Scan for the cell matching the given text and deliver its (x, y) coordinate at center. 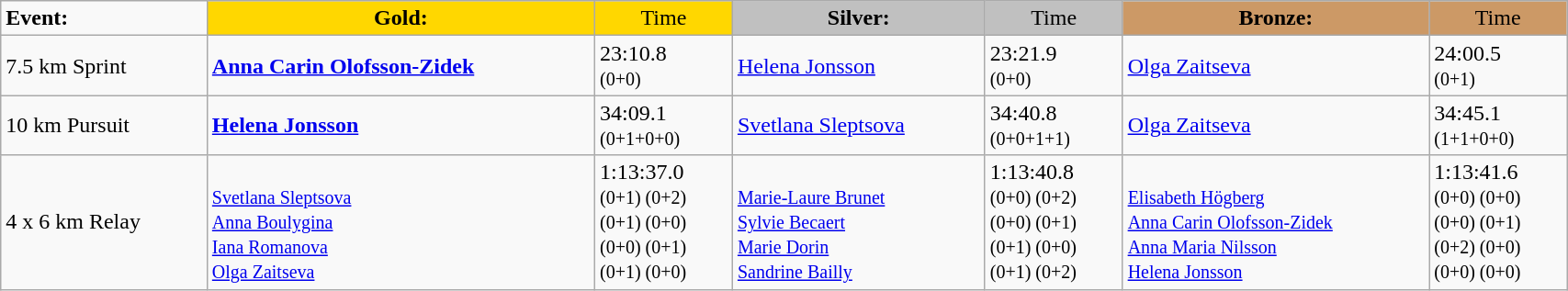
Silver: (858, 18)
Svetlana Sleptsova (858, 125)
10 km Pursuit (105, 125)
Marie-Laure BrunetSylvie BecaertMarie DorinSandrine Bailly (858, 222)
Elisabeth HögbergAnna Carin Olofsson-ZidekAnna Maria NilssonHelena Jonsson (1276, 222)
Event: (105, 18)
Anna Carin Olofsson-Zidek (400, 66)
1:13:40.8(0+0) (0+2)(0+0) (0+1)(0+1) (0+0)(0+1) (0+2) (1054, 222)
Bronze: (1276, 18)
7.5 km Sprint (105, 66)
Gold: (400, 18)
34:45.1(1+1+0+0) (1498, 125)
23:10.8(0+0) (664, 66)
34:09.1(0+1+0+0) (664, 125)
4 x 6 km Relay (105, 222)
34:40.8(0+0+1+1) (1054, 125)
24:00.5(0+1) (1498, 66)
Svetlana SleptsovaAnna BoulyginaIana RomanovaOlga Zaitseva (400, 222)
1:13:37.0(0+1) (0+2)(0+1) (0+0)(0+0) (0+1)(0+1) (0+0) (664, 222)
1:13:41.6(0+0) (0+0)(0+0) (0+1)(0+2) (0+0)(0+0) (0+0) (1498, 222)
23:21.9(0+0) (1054, 66)
